Extract the (X, Y) coordinate from the center of the cell holding the provided text.  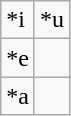
*u (52, 20)
*i (18, 20)
*e (18, 58)
*a (18, 96)
